Search for the cell housing the specified text and yield its (x, y) center coordinate. 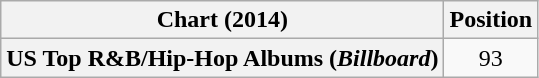
US Top R&B/Hip-Hop Albums (Billboard) (222, 58)
Chart (2014) (222, 20)
Position (491, 20)
93 (491, 58)
